For the text-containing cell, return its midpoint in (X, Y) coordinate format. 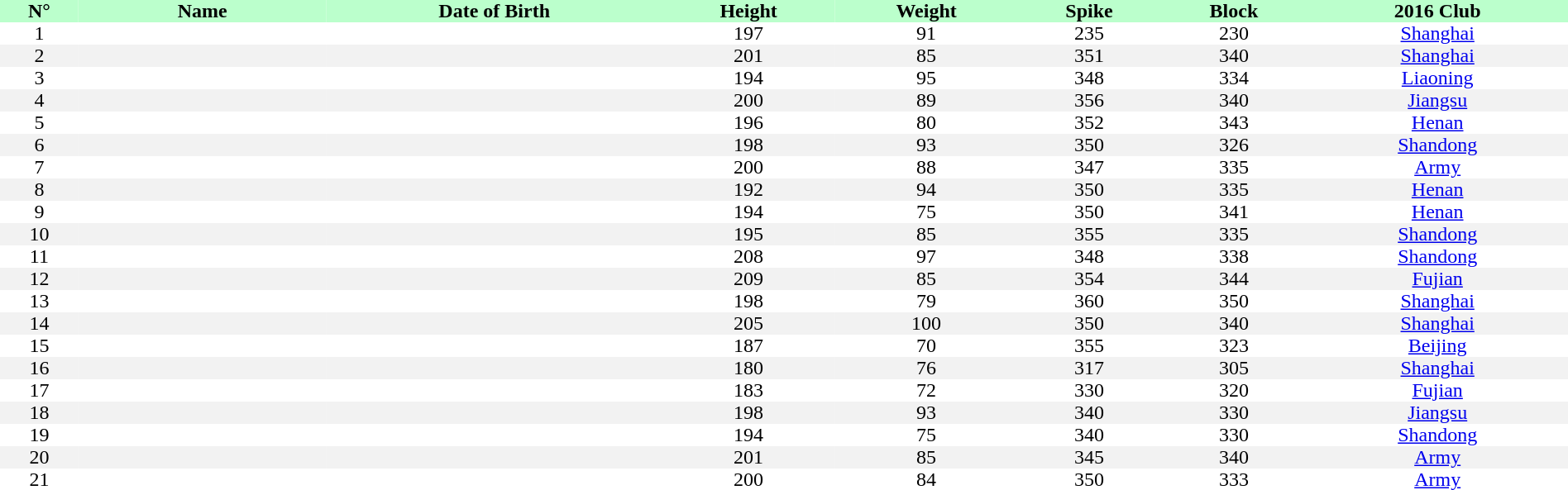
14 (40, 324)
230 (1234, 33)
16 (40, 369)
2016 Club (1437, 12)
338 (1234, 256)
Date of Birth (495, 12)
343 (1234, 122)
Weight (926, 12)
80 (926, 122)
2 (40, 56)
94 (926, 190)
70 (926, 345)
356 (1090, 101)
19 (40, 435)
97 (926, 256)
15 (40, 345)
Beijing (1437, 345)
Spike (1090, 12)
11 (40, 256)
13 (40, 301)
354 (1090, 279)
95 (926, 78)
209 (749, 279)
180 (749, 369)
Liaoning (1437, 78)
9 (40, 212)
183 (749, 390)
1 (40, 33)
341 (1234, 212)
79 (926, 301)
235 (1090, 33)
7 (40, 167)
17 (40, 390)
N° (40, 12)
6 (40, 145)
323 (1234, 345)
Name (203, 12)
18 (40, 413)
20 (40, 458)
305 (1234, 369)
76 (926, 369)
4 (40, 101)
72 (926, 390)
195 (749, 235)
208 (749, 256)
334 (1234, 78)
347 (1090, 167)
345 (1090, 458)
197 (749, 33)
317 (1090, 369)
Height (749, 12)
12 (40, 279)
88 (926, 167)
3 (40, 78)
10 (40, 235)
360 (1090, 301)
205 (749, 324)
Block (1234, 12)
326 (1234, 145)
187 (749, 345)
352 (1090, 122)
100 (926, 324)
196 (749, 122)
192 (749, 190)
351 (1090, 56)
91 (926, 33)
5 (40, 122)
8 (40, 190)
89 (926, 101)
344 (1234, 279)
320 (1234, 390)
